Extract the [x, y] coordinate from the center of the cell holding the provided text.  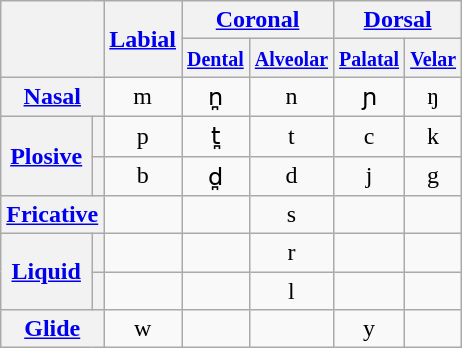
m [143, 97]
d [291, 176]
Glide [52, 329]
r [291, 253]
t [291, 136]
l [291, 291]
Dental [216, 58]
y [370, 329]
Fricative [52, 215]
ŋ [434, 97]
b [143, 176]
g [434, 176]
Nasal [52, 97]
t̪ [216, 136]
n̪ [216, 97]
ɲ [370, 97]
k [434, 136]
Dorsal [398, 20]
Alveolar [291, 58]
c [370, 136]
n [291, 97]
Liquid [46, 272]
j [370, 176]
Coronal [258, 20]
d̪ [216, 176]
Palatal [370, 58]
p [143, 136]
Velar [434, 58]
w [143, 329]
s [291, 215]
Labial [143, 39]
Plosive [46, 156]
